From the cell containing the given text, extract its center point as (X, Y) coordinate. 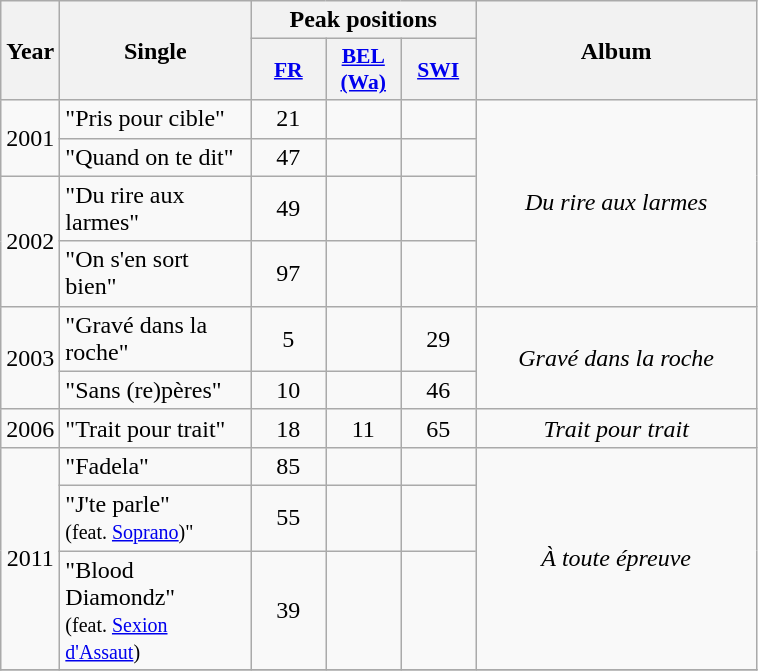
"Fadela" (156, 466)
"Du rire aux larmes" (156, 208)
Gravé dans la roche (616, 358)
"J'te parle" (feat. Soprano)" (156, 518)
"Quand on te dit" (156, 157)
10 (288, 390)
Trait pour trait (616, 428)
2003 (30, 358)
Du rire aux larmes (616, 203)
"Pris pour cible" (156, 119)
À toute épreuve (616, 558)
65 (438, 428)
39 (288, 610)
97 (288, 274)
2006 (30, 428)
"Blood Diamondz" (feat. Sexion d'Assaut) (156, 610)
29 (438, 338)
BEL (Wa) (364, 70)
46 (438, 390)
18 (288, 428)
SWI (438, 70)
"Gravé dans la roche" (156, 338)
49 (288, 208)
85 (288, 466)
Peak positions (364, 20)
47 (288, 157)
"Sans (re)pères" (156, 390)
Album (616, 50)
11 (364, 428)
"Trait pour trait" (156, 428)
55 (288, 518)
2002 (30, 241)
Single (156, 50)
FR (288, 70)
2011 (30, 558)
"On s'en sort bien" (156, 274)
2001 (30, 138)
5 (288, 338)
21 (288, 119)
Year (30, 50)
